Pinpoint the cell where the given text exists, returning its (X, Y) midpoint coordinate. 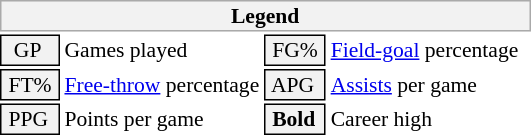
Free-throw percentage (162, 85)
FG% (295, 50)
Assists per game (430, 85)
APG (295, 85)
Games played (162, 50)
GP (30, 50)
Field-goal percentage (430, 50)
FT% (30, 85)
Legend (265, 16)
